Extract the (X, Y) coordinate from the center of the cell holding the provided text.  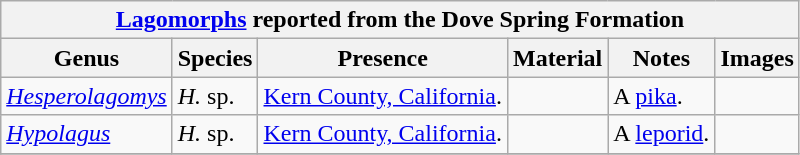
A pika. (662, 96)
Material (557, 58)
Genus (86, 58)
Notes (662, 58)
A leporid. (662, 134)
Images (757, 58)
Presence (382, 58)
Lagomorphs reported from the Dove Spring Formation (400, 20)
Species (215, 58)
Hesperolagomys (86, 96)
Hypolagus (86, 134)
